Output the (X, Y) coordinate of the center of the cell containing the given text.  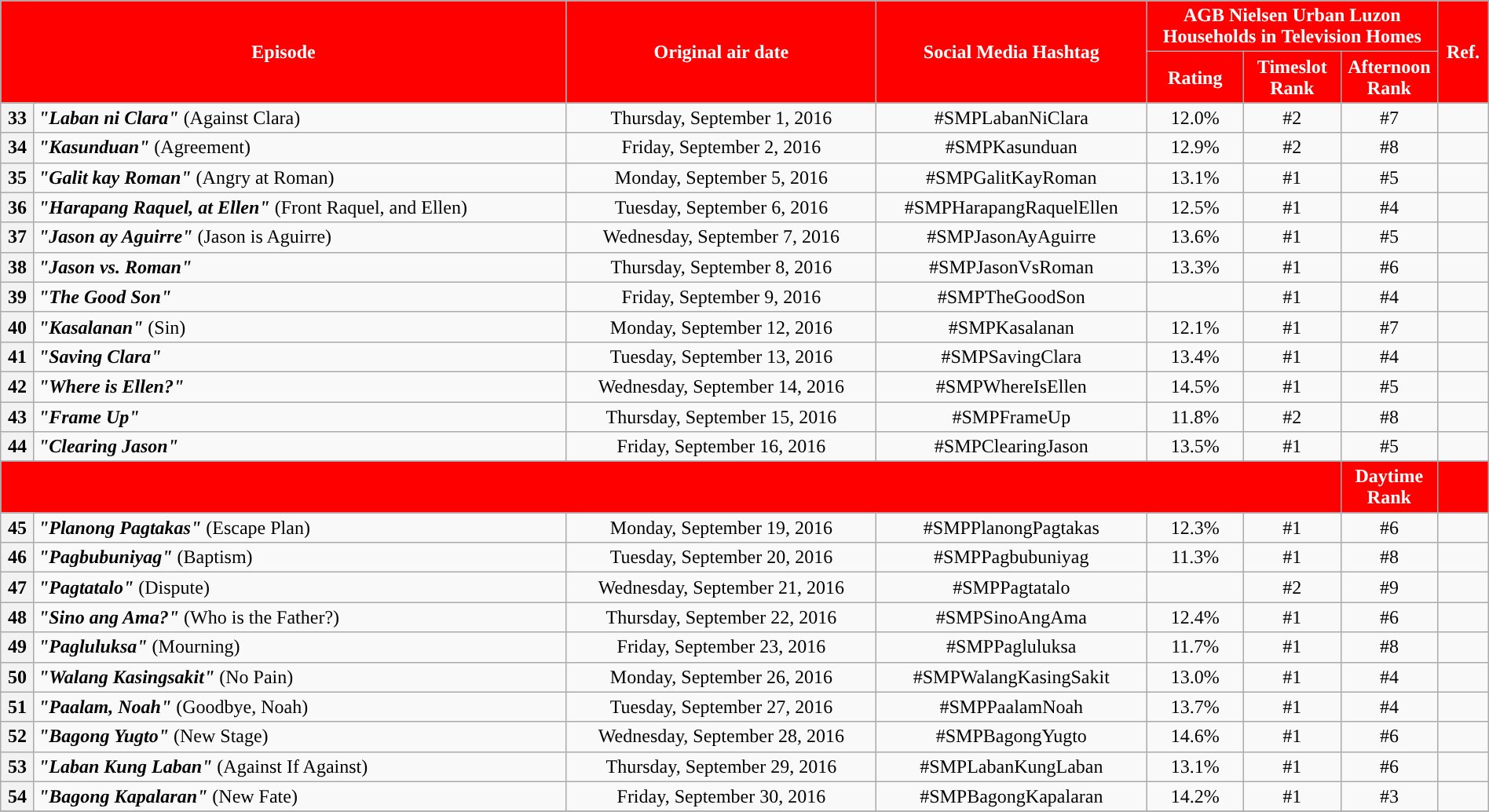
Thursday, September 29, 2016 (721, 766)
"Bagong Yugto" (New Stage) (300, 737)
12.3% (1195, 528)
50 (17, 677)
44 (17, 447)
AGB Nielsen Urban Luzon Households in Television Homes (1293, 27)
#SMPBagongYugto (1012, 737)
Monday, September 5, 2016 (721, 177)
13.7% (1195, 707)
Wednesday, September 28, 2016 (721, 737)
#SMPClearingJason (1012, 447)
"Where is Ellen?" (300, 386)
#SMPKasalanan (1012, 327)
34 (17, 148)
53 (17, 766)
Episode (284, 52)
13.5% (1195, 447)
Friday, September 9, 2016 (721, 297)
39 (17, 297)
42 (17, 386)
#SMPKasunduan (1012, 148)
"The Good Son" (300, 297)
12.4% (1195, 617)
#SMPLabanNiClara (1012, 118)
Friday, September 23, 2016 (721, 647)
Monday, September 26, 2016 (721, 677)
14.6% (1195, 737)
"Frame Up" (300, 417)
"Galit kay Roman" (Angry at Roman) (300, 177)
Original air date (721, 52)
Wednesday, September 21, 2016 (721, 587)
51 (17, 707)
47 (17, 587)
Thursday, September 22, 2016 (721, 617)
"Laban Kung Laban" (Against If Against) (300, 766)
#SMPJasonAyAguirre (1012, 237)
12.9% (1195, 148)
49 (17, 647)
Tuesday, September 13, 2016 (721, 357)
#SMPHarapangRaquelEllen (1012, 207)
Rating (1195, 77)
Monday, September 12, 2016 (721, 327)
#SMPSinoAngAma (1012, 617)
52 (17, 737)
45 (17, 528)
Monday, September 19, 2016 (721, 528)
Tuesday, September 20, 2016 (721, 558)
13.0% (1195, 677)
#SMPPagtatalo (1012, 587)
35 (17, 177)
Social Media Hashtag (1012, 52)
Friday, September 30, 2016 (721, 796)
"Pagluluksa" (Mourning) (300, 647)
"Harapang Raquel, at Ellen" (Front Raquel, and Ellen) (300, 207)
#SMPPaalamNoah (1012, 707)
Daytime Rank (1389, 487)
36 (17, 207)
"Clearing Jason" (300, 447)
12.5% (1195, 207)
Tuesday, September 6, 2016 (721, 207)
#SMPJasonVsRoman (1012, 267)
Thursday, September 8, 2016 (721, 267)
#SMPLabanKungLaban (1012, 766)
"Sino ang Ama?" (Who is the Father?) (300, 617)
Tuesday, September 27, 2016 (721, 707)
#SMPPlanongPagtakas (1012, 528)
13.6% (1195, 237)
#SMPWhereIsEllen (1012, 386)
"Paalam, Noah" (Goodbye, Noah) (300, 707)
Ref. (1464, 52)
11.8% (1195, 417)
14.5% (1195, 386)
#SMPGalitKayRoman (1012, 177)
41 (17, 357)
12.0% (1195, 118)
13.3% (1195, 267)
Thursday, September 15, 2016 (721, 417)
Wednesday, September 7, 2016 (721, 237)
38 (17, 267)
Wednesday, September 14, 2016 (721, 386)
13.4% (1195, 357)
"Kasunduan" (Agreement) (300, 148)
#9 (1389, 587)
#SMPTheGoodSon (1012, 297)
54 (17, 796)
33 (17, 118)
Friday, September 2, 2016 (721, 148)
#SMPPagbubuniyag (1012, 558)
"Bagong Kapalaran" (New Fate) (300, 796)
Timeslot Rank (1293, 77)
#SMPFrameUp (1012, 417)
Thursday, September 1, 2016 (721, 118)
11.7% (1195, 647)
#SMPPagluluksa (1012, 647)
Afternoon Rank (1389, 77)
46 (17, 558)
#SMPSavingClara (1012, 357)
"Pagtatalo" (Dispute) (300, 587)
#3 (1389, 796)
"Jason ay Aguirre" (Jason is Aguirre) (300, 237)
"Pagbubuniyag" (Baptism) (300, 558)
"Kasalanan" (Sin) (300, 327)
40 (17, 327)
#SMPBagongKapalaran (1012, 796)
"Saving Clara" (300, 357)
#SMPWalangKasingSakit (1012, 677)
"Jason vs. Roman" (300, 267)
48 (17, 617)
"Laban ni Clara" (Against Clara) (300, 118)
12.1% (1195, 327)
14.2% (1195, 796)
Friday, September 16, 2016 (721, 447)
11.3% (1195, 558)
43 (17, 417)
37 (17, 237)
"Planong Pagtakas" (Escape Plan) (300, 528)
"Walang Kasingsakit" (No Pain) (300, 677)
